Identify which cell holds the provided text, then report its (X, Y) central coordinate. 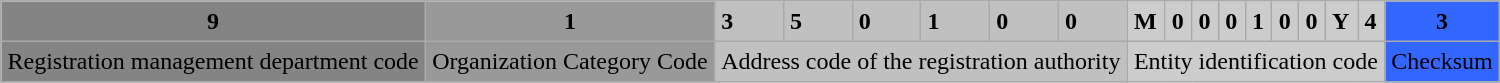
Entity identification code (1256, 61)
Organization Category Code (570, 61)
Registration management department code (214, 61)
Checksum (1442, 61)
Y (1341, 21)
M (1146, 21)
Address code of the registration authority (920, 61)
4 (1372, 21)
5 (818, 21)
9 (214, 21)
